Return [x, y] of the center of cell containing provided text 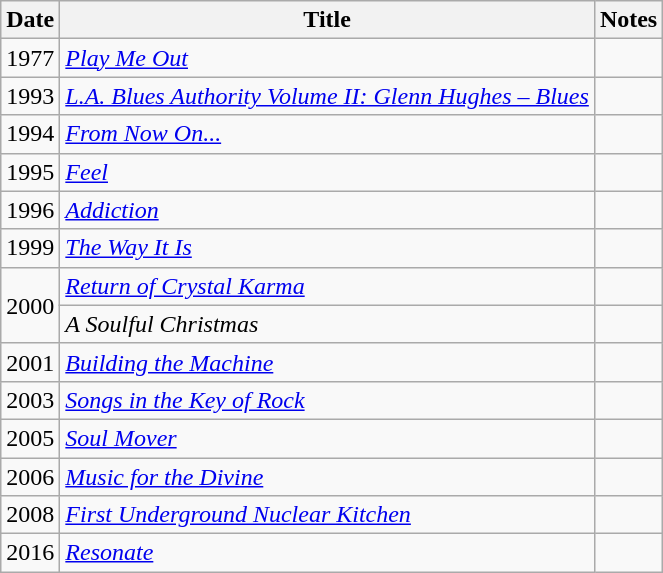
Title [328, 20]
Addiction [328, 210]
1994 [30, 134]
Building the Machine [328, 362]
1999 [30, 248]
2001 [30, 362]
Feel [328, 172]
Play Me Out [328, 58]
2005 [30, 438]
1993 [30, 96]
2006 [30, 477]
1995 [30, 172]
From Now On... [328, 134]
First Underground Nuclear Kitchen [328, 515]
Songs in the Key of Rock [328, 400]
The Way It Is [328, 248]
1977 [30, 58]
2016 [30, 553]
Notes [628, 20]
2003 [30, 400]
Date [30, 20]
Resonate [328, 553]
Return of Crystal Karma [328, 286]
1996 [30, 210]
Music for the Divine [328, 477]
2000 [30, 305]
A Soulful Christmas [328, 324]
2008 [30, 515]
L.A. Blues Authority Volume II: Glenn Hughes – Blues [328, 96]
Soul Mover [328, 438]
